Determine the [X, Y] coordinate at the center of the cell enclosing the given text.  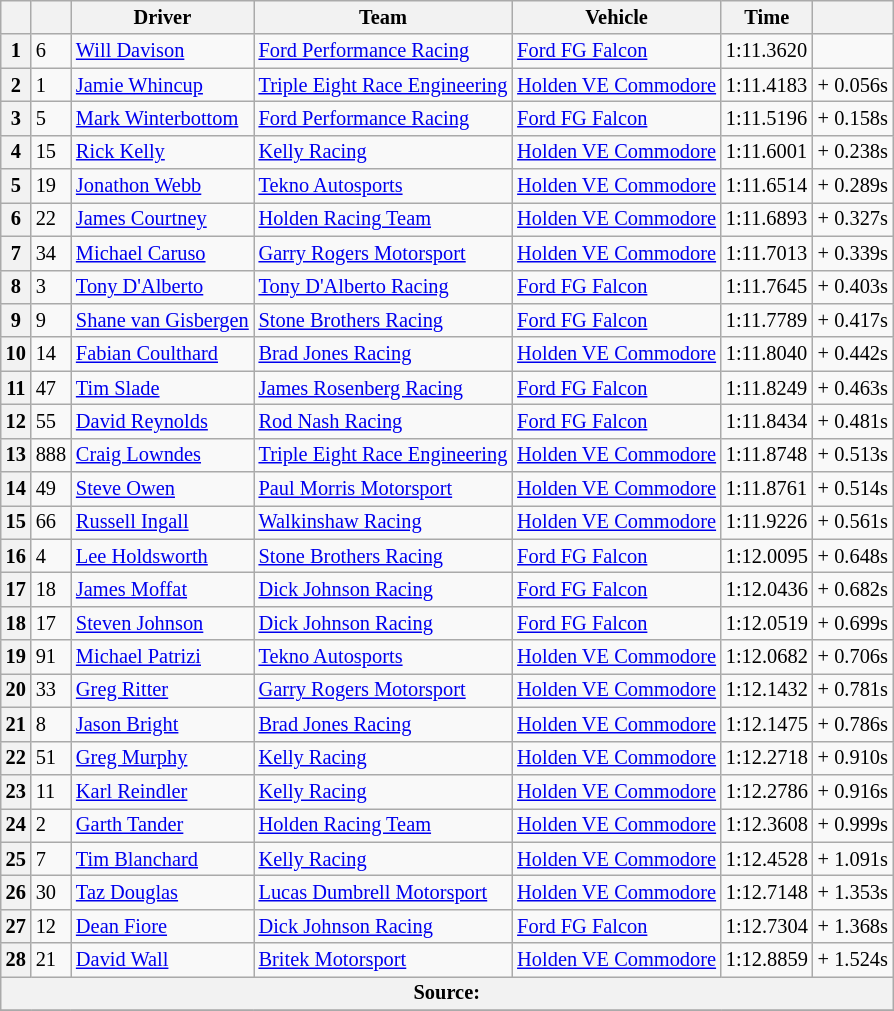
Dean Fiore [162, 926]
Walkinshaw Racing [384, 522]
1:12.7148 [767, 892]
+ 0.442s [853, 354]
30 [51, 892]
24 [16, 825]
91 [51, 657]
33 [51, 690]
Fabian Coulthard [162, 354]
1:11.9226 [767, 522]
Paul Morris Motorsport [384, 489]
James Moffat [162, 589]
1:11.5196 [767, 118]
+ 0.514s [853, 489]
1:11.4183 [767, 85]
Time [767, 17]
1:12.0436 [767, 589]
+ 0.238s [853, 152]
Lee Holdsworth [162, 556]
Lucas Dumbrell Motorsport [384, 892]
47 [51, 388]
26 [16, 892]
Russell Ingall [162, 522]
27 [16, 926]
1:11.6893 [767, 219]
1:12.8859 [767, 960]
16 [16, 556]
1:11.3620 [767, 51]
Karl Reindler [162, 791]
Driver [162, 17]
+ 0.481s [853, 421]
+ 0.561s [853, 522]
David Reynolds [162, 421]
28 [16, 960]
66 [51, 522]
Rod Nash Racing [384, 421]
Britek Motorsport [384, 960]
1:12.7304 [767, 926]
+ 1.368s [853, 926]
Jamie Whincup [162, 85]
+ 0.999s [853, 825]
1:11.8761 [767, 489]
Team [384, 17]
Michael Patrizi [162, 657]
+ 1.353s [853, 892]
1:12.0095 [767, 556]
+ 0.706s [853, 657]
James Rosenberg Racing [384, 388]
+ 0.403s [853, 287]
1:11.7645 [767, 287]
+ 0.513s [853, 455]
James Courtney [162, 219]
13 [16, 455]
Steve Owen [162, 489]
20 [16, 690]
1:12.0519 [767, 623]
Shane van Gisbergen [162, 320]
Greg Murphy [162, 758]
+ 0.916s [853, 791]
1:11.8040 [767, 354]
Steven Johnson [162, 623]
Tony D'Alberto Racing [384, 287]
1:12.4528 [767, 859]
1:12.2718 [767, 758]
1:11.6514 [767, 186]
34 [51, 253]
Taz Douglas [162, 892]
888 [51, 455]
+ 0.786s [853, 724]
Vehicle [616, 17]
1:12.1475 [767, 724]
Craig Lowndes [162, 455]
55 [51, 421]
1:12.3608 [767, 825]
+ 0.339s [853, 253]
1:11.7789 [767, 320]
51 [51, 758]
25 [16, 859]
1:11.6001 [767, 152]
1:11.8748 [767, 455]
1:12.1432 [767, 690]
Garth Tander [162, 825]
+ 0.910s [853, 758]
Mark Winterbottom [162, 118]
Rick Kelly [162, 152]
Will Davison [162, 51]
1:11.8434 [767, 421]
+ 0.463s [853, 388]
Source: [447, 993]
23 [16, 791]
+ 1.091s [853, 859]
1:11.8249 [767, 388]
1:12.0682 [767, 657]
+ 0.158s [853, 118]
Jason Bright [162, 724]
+ 0.327s [853, 219]
+ 0.682s [853, 589]
David Wall [162, 960]
1:12.2786 [767, 791]
1:11.7013 [767, 253]
Tony D'Alberto [162, 287]
+ 0.417s [853, 320]
+ 0.648s [853, 556]
Tim Slade [162, 388]
+ 0.699s [853, 623]
Greg Ritter [162, 690]
+ 0.056s [853, 85]
10 [16, 354]
Tim Blanchard [162, 859]
+ 0.289s [853, 186]
49 [51, 489]
+ 1.524s [853, 960]
Jonathon Webb [162, 186]
+ 0.781s [853, 690]
Michael Caruso [162, 253]
